Detect which cell encompasses the target text, then output its (x, y) center coordinate. 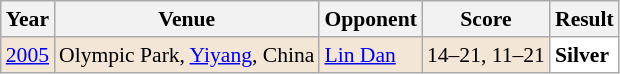
Olympic Park, Yiyang, China (186, 55)
Silver (584, 55)
Result (584, 19)
Venue (186, 19)
Year (28, 19)
2005 (28, 55)
Score (486, 19)
14–21, 11–21 (486, 55)
Opponent (370, 19)
Lin Dan (370, 55)
